For the text-containing cell, return its midpoint in (x, y) coordinate format. 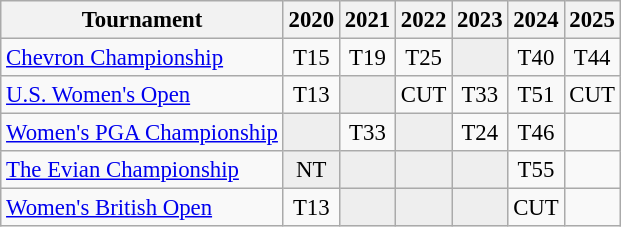
T19 (367, 58)
2022 (424, 20)
Women's British Open (142, 208)
T51 (536, 95)
2021 (367, 20)
2020 (311, 20)
T25 (424, 58)
U.S. Women's Open (142, 95)
Chevron Championship (142, 58)
T44 (592, 58)
T24 (480, 133)
Tournament (142, 20)
2024 (536, 20)
The Evian Championship (142, 170)
T40 (536, 58)
NT (311, 170)
Women's PGA Championship (142, 133)
T15 (311, 58)
T46 (536, 133)
T55 (536, 170)
2025 (592, 20)
2023 (480, 20)
